Extract the [X, Y] coordinate from the center of the cell holding the provided text.  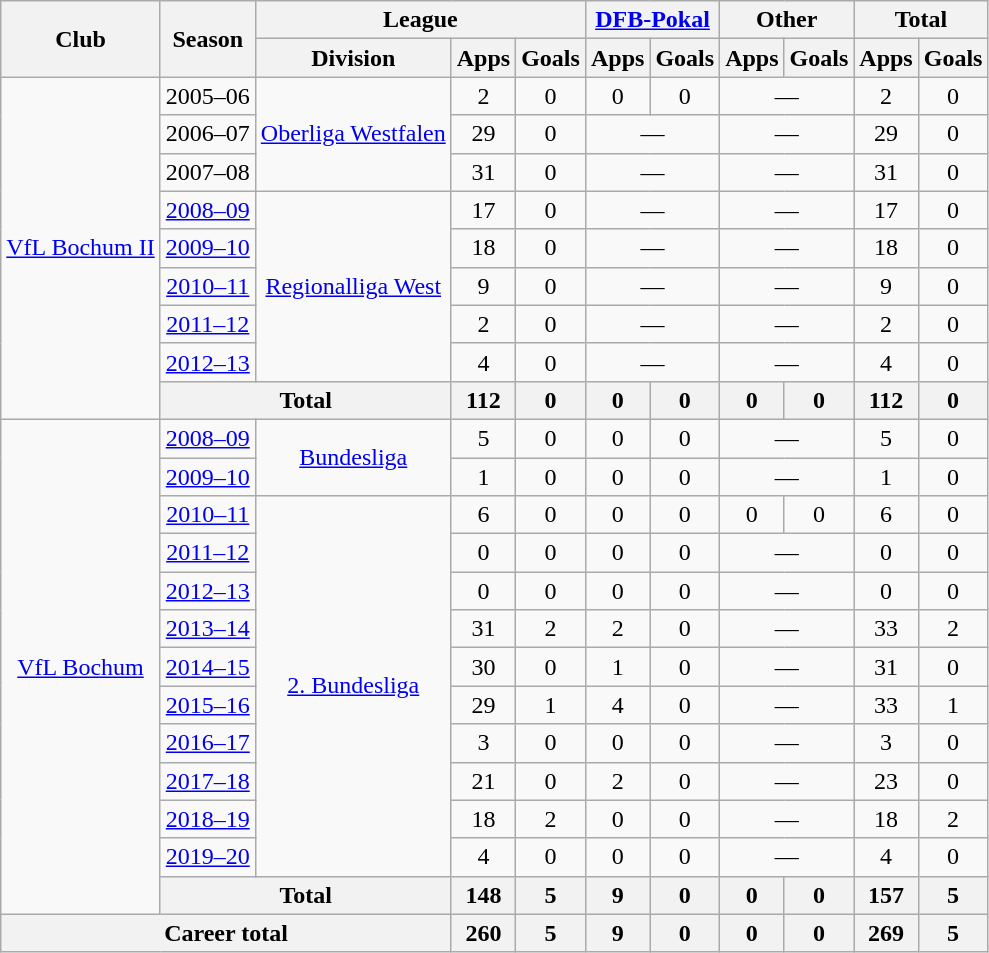
Bundesliga [353, 457]
Club [80, 39]
23 [886, 781]
League [420, 20]
2007–08 [208, 172]
2014–15 [208, 667]
2019–20 [208, 857]
Other [787, 20]
2016–17 [208, 743]
2015–16 [208, 705]
2005–06 [208, 96]
260 [483, 933]
148 [483, 895]
157 [886, 895]
Season [208, 39]
2017–18 [208, 781]
2018–19 [208, 819]
Oberliga Westfalen [353, 134]
269 [886, 933]
2. Bundesliga [353, 686]
30 [483, 667]
Career total [226, 933]
VfL Bochum II [80, 248]
VfL Bochum [80, 666]
21 [483, 781]
2006–07 [208, 134]
2013–14 [208, 629]
Division [353, 58]
Regionalliga West [353, 286]
DFB-Pokal [652, 20]
